Capture the cell that displays the provided text and extract its [X, Y] central coordinate. 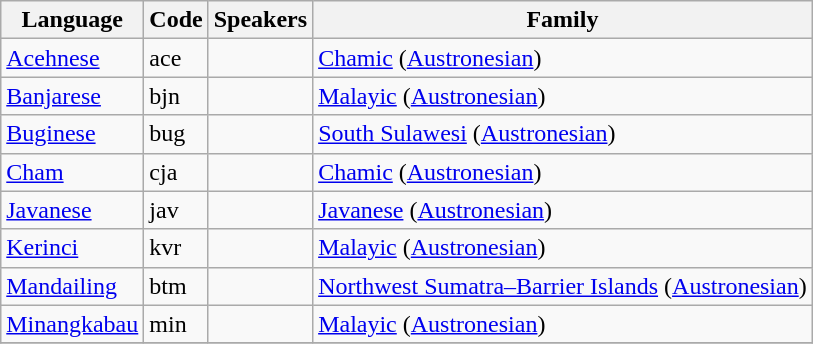
Mandailing [72, 286]
bug [176, 134]
Speakers [260, 20]
Javanese [72, 210]
Language [72, 20]
Kerinci [72, 248]
South Sulawesi (Austronesian) [563, 134]
Acehnese [72, 58]
Minangkabau [72, 324]
Buginese [72, 134]
cja [176, 172]
Cham [72, 172]
jav [176, 210]
Northwest Sumatra–Barrier Islands (Austronesian) [563, 286]
Code [176, 20]
Javanese (Austronesian) [563, 210]
Banjarese [72, 96]
min [176, 324]
btm [176, 286]
Family [563, 20]
kvr [176, 248]
bjn [176, 96]
ace [176, 58]
